Extract the (x, y) coordinate from the center of the cell holding the provided text.  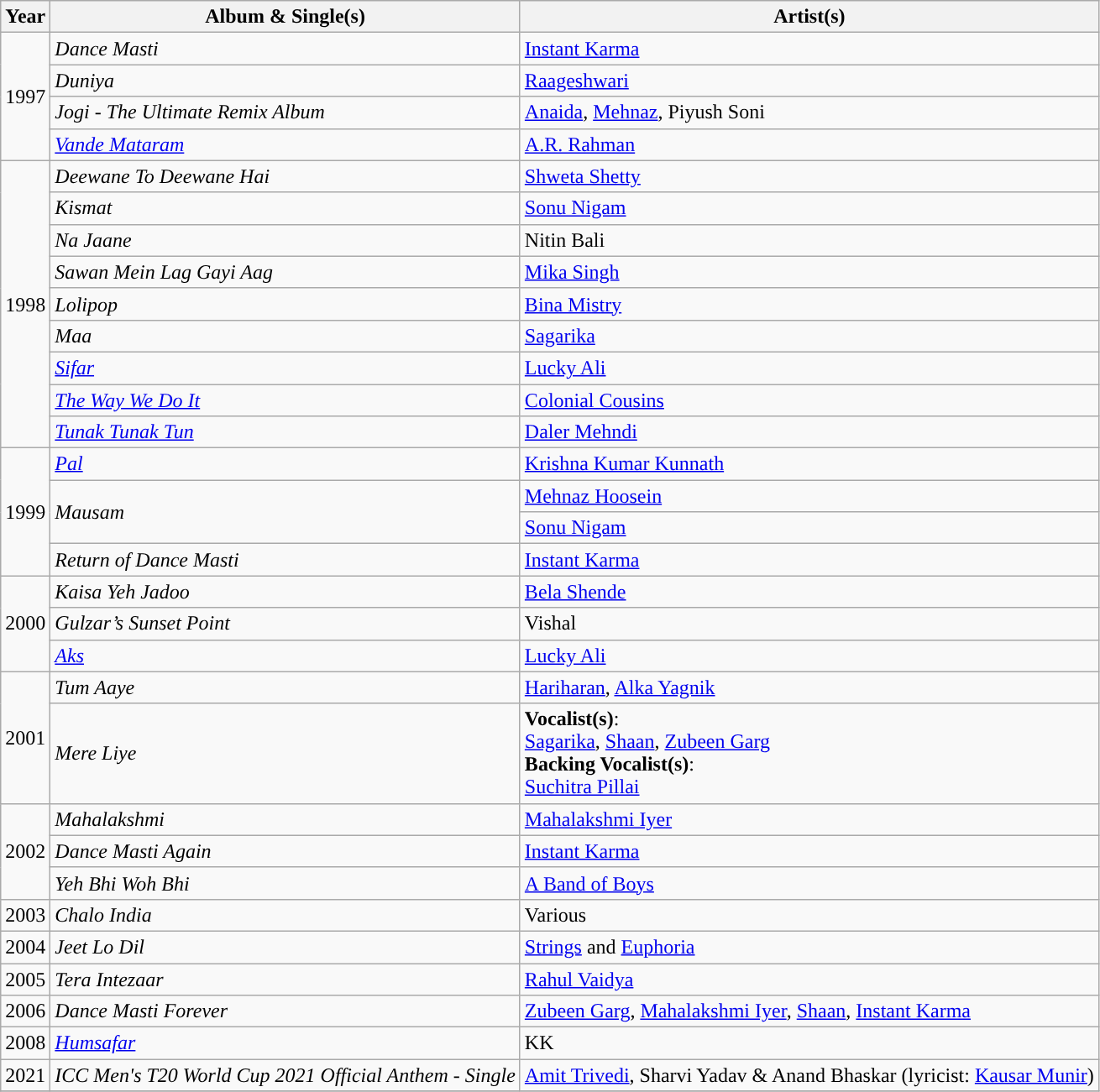
Bina Mistry (809, 304)
Tera Intezaar (285, 980)
2005 (25, 980)
Zubeen Garg, Mahalakshmi Iyer, Shaan, Instant Karma (809, 1011)
Mahalakshmi (285, 819)
Year (25, 17)
Album & Single(s) (285, 17)
Gulzar’s Sunset Point (285, 624)
Tunak Tunak Tun (285, 432)
Artist(s) (809, 17)
2003 (25, 915)
Sawan Mein Lag Gayi Aag (285, 272)
Rahul Vaidya (809, 980)
Mahalakshmi Iyer (809, 819)
2004 (25, 947)
Vande Mataram (285, 144)
Sifar (285, 368)
Pal (285, 464)
2001 (25, 737)
Aks (285, 656)
Colonial Cousins (809, 400)
Lolipop (285, 304)
Return of Dance Masti (285, 560)
Vishal (809, 624)
Bela Shende (809, 592)
Mika Singh (809, 272)
Various (809, 915)
Duniya (285, 81)
Shweta Shetty (809, 176)
KK (809, 1043)
Strings and Euphoria (809, 947)
Kaisa Yeh Jadoo (285, 592)
Kismat (285, 208)
2000 (25, 624)
Dance Masti (285, 49)
Sagarika (809, 336)
1997 (25, 97)
Chalo India (285, 915)
A Band of Boys (809, 883)
Na Jaane (285, 240)
2006 (25, 1011)
ICC Men's T20 World Cup 2021 Official Anthem - Single (285, 1075)
Tum Aaye (285, 687)
1999 (25, 512)
Anaida, Mehnaz, Piyush Soni (809, 112)
Nitin Bali (809, 240)
Vocalist(s): Sagarika, Shaan, Zubeen Garg Backing Vocalist(s): Suchitra Pillai (809, 754)
Humsafar (285, 1043)
2008 (25, 1043)
Yeh Bhi Woh Bhi (285, 883)
Deewane To Deewane Hai (285, 176)
Dance Masti Forever (285, 1011)
Daler Mehndi (809, 432)
Raageshwari (809, 81)
Mere Liye (285, 754)
Jogi - The Ultimate Remix Album (285, 112)
Mehnaz Hoosein (809, 496)
2002 (25, 851)
Hariharan, Alka Yagnik (809, 687)
Dance Masti Again (285, 851)
Mausam (285, 512)
Amit Trivedi, Sharvi Yadav & Anand Bhaskar (lyricist: Kausar Munir) (809, 1075)
Jeet Lo Dil (285, 947)
1998 (25, 304)
Maa (285, 336)
The Way We Do It (285, 400)
Krishna Kumar Kunnath (809, 464)
A.R. Rahman (809, 144)
2021 (25, 1075)
